Pinpoint the cell where the given text exists, returning its [X, Y] midpoint coordinate. 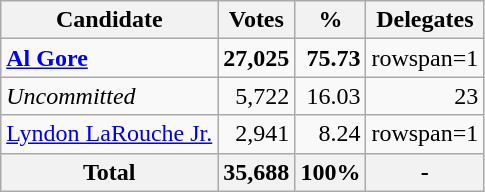
Candidate [110, 20]
100% [330, 172]
35,688 [256, 172]
2,941 [256, 134]
Uncommitted [110, 96]
Al Gore [110, 58]
27,025 [256, 58]
Total [110, 172]
- [425, 172]
75.73 [330, 58]
16.03 [330, 96]
% [330, 20]
Lyndon LaRouche Jr. [110, 134]
23 [425, 96]
5,722 [256, 96]
8.24 [330, 134]
Votes [256, 20]
Delegates [425, 20]
